Return the [X, Y] coordinate for the center point of the cell that contains the specified text.  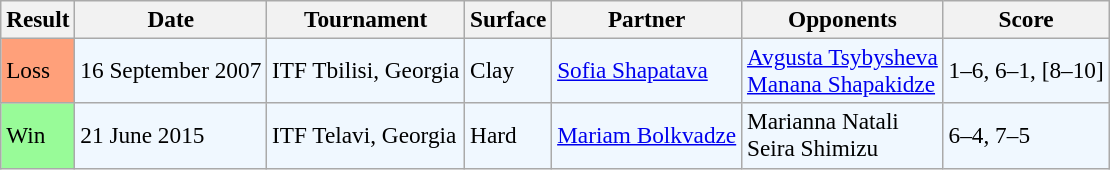
1–6, 6–1, [8–10] [1026, 70]
Partner [647, 19]
21 June 2015 [171, 136]
Win [38, 136]
Loss [38, 70]
Surface [508, 19]
Sofia Shapatava [647, 70]
Clay [508, 70]
Tournament [366, 19]
ITF Tbilisi, Georgia [366, 70]
Date [171, 19]
Marianna Natali Seira Shimizu [843, 136]
16 September 2007 [171, 70]
6–4, 7–5 [1026, 136]
ITF Telavi, Georgia [366, 136]
Avgusta Tsybysheva Manana Shapakidze [843, 70]
Hard [508, 136]
Score [1026, 19]
Result [38, 19]
Opponents [843, 19]
Mariam Bolkvadze [647, 136]
